Pinpoint the cell where the given text exists, returning its [X, Y] midpoint coordinate. 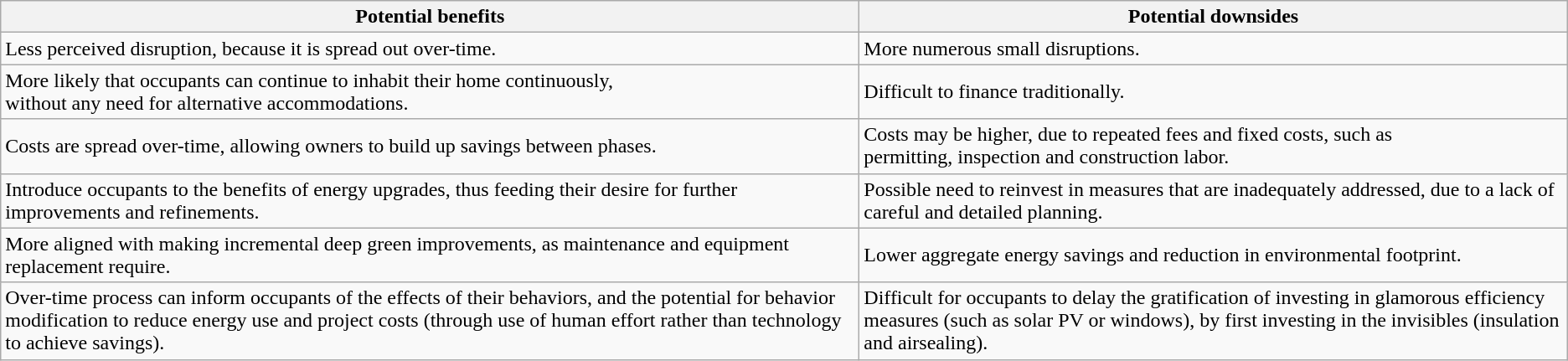
More likely that occupants can continue to inhabit their home continuously,without any need for alternative accommodations. [431, 92]
Difficult to finance traditionally. [1213, 92]
Lower aggregate energy savings and reduction in environmental footprint. [1213, 255]
Introduce occupants to the benefits of energy upgrades, thus feeding their desire for further improvements and refinements. [431, 201]
Costs are spread over-time, allowing owners to build up savings between phases. [431, 146]
Potential downsides [1213, 17]
More aligned with making incremental deep green improvements, as maintenance and equipment replacement require. [431, 255]
Possible need to reinvest in measures that are inadequately addressed, due to a lack of careful and detailed planning. [1213, 201]
Less perceived disruption, because it is spread out over-time. [431, 49]
Potential benefits [431, 17]
Costs may be higher, due to repeated fees and fixed costs, such aspermitting, inspection and construction labor. [1213, 146]
More numerous small disruptions. [1213, 49]
